From the cell containing the given text, extract its center point as (X, Y) coordinate. 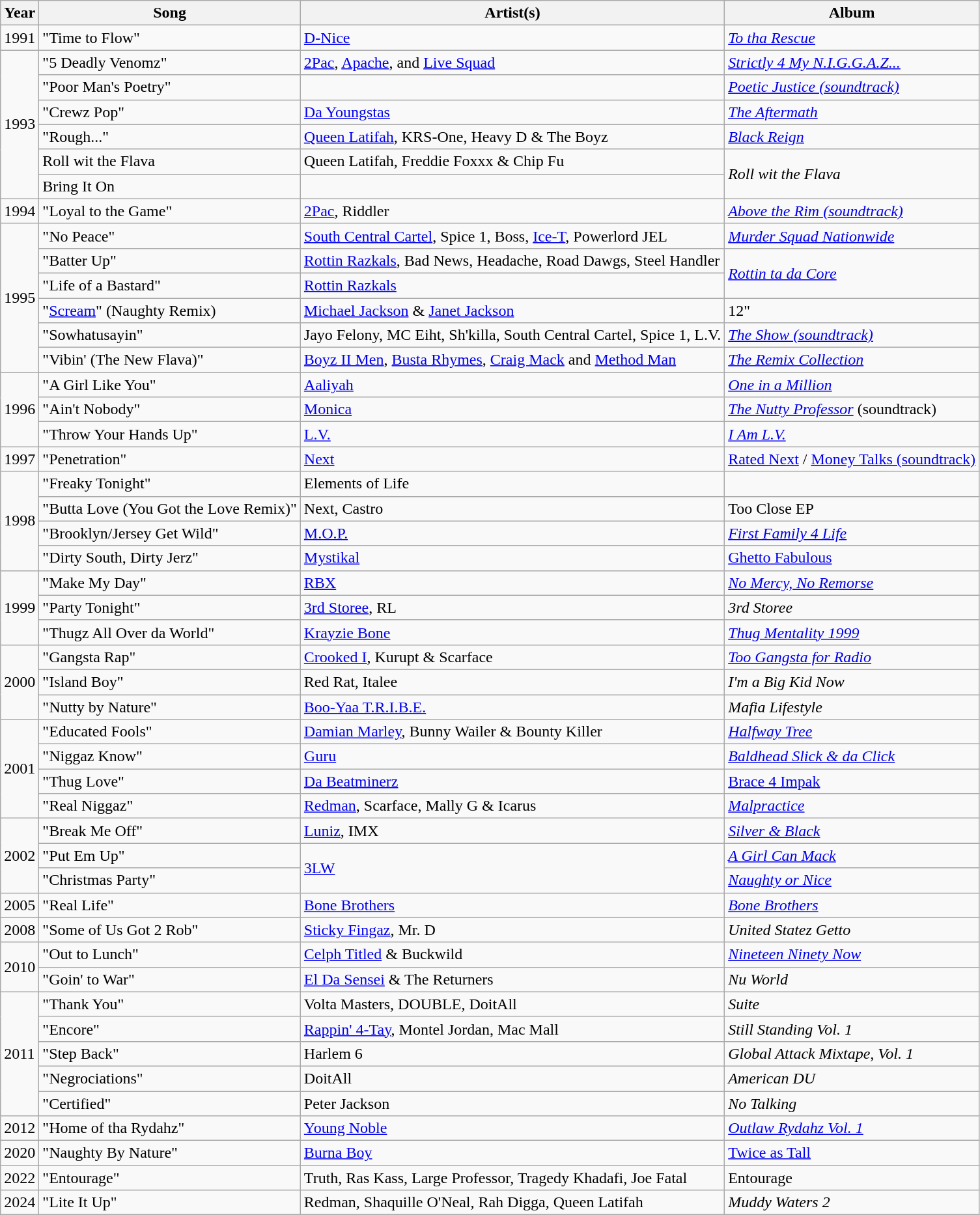
Truth, Ras Kass, Large Professor, Tragedy Khadafi, Joe Fatal (512, 1178)
The Nutty Professor (soundtrack) (852, 410)
"Brooklyn/Jersey Get Wild" (170, 533)
One in a Million (852, 385)
"Butta Love (You Got the Love Remix)" (170, 509)
Rottin Razkals, Bad News, Headache, Road Dawgs, Steel Handler (512, 260)
1994 (20, 211)
"Christmas Party" (170, 880)
M.O.P. (512, 533)
Still Standing Vol. 1 (852, 1029)
Crooked I, Kurupt & Scarface (512, 657)
"Penetration" (170, 459)
Mafia Lifestyle (852, 706)
"Batter Up" (170, 260)
"No Peace" (170, 236)
"Sowhatusayin" (170, 335)
Aaliyah (512, 385)
El Da Sensei & The Returners (512, 979)
Suite (852, 1004)
"Break Me Off" (170, 831)
The Remix Collection (852, 360)
"Freaky Tonight" (170, 484)
L.V. (512, 434)
Halfway Tree (852, 732)
Queen Latifah, Freddie Foxxx & Chip Fu (512, 161)
I'm a Big Kid Now (852, 682)
1991 (20, 38)
Rottin ta da Core (852, 273)
"Rough..." (170, 137)
Nu World (852, 979)
"Thank You" (170, 1004)
"Lite It Up" (170, 1203)
"Out to Lunch" (170, 955)
1999 (20, 607)
Young Noble (512, 1128)
"Educated Fools" (170, 732)
2020 (20, 1153)
Michael Jackson & Janet Jackson (512, 311)
Bring It On (170, 186)
"Put Em Up" (170, 856)
DoitAll (512, 1078)
"A Girl Like You" (170, 385)
Elements of Life (512, 484)
"Goin' to War" (170, 979)
Artist(s) (512, 13)
Boyz II Men, Busta Rhymes, Craig Mack and Method Man (512, 360)
Too Gangsta for Radio (852, 657)
"Make My Day" (170, 583)
"Gangsta Rap" (170, 657)
Luniz, IMX (512, 831)
To tha Rescue (852, 38)
"Throw Your Hands Up" (170, 434)
"Certified" (170, 1104)
Boo-Yaa T.R.I.B.E. (512, 706)
2008 (20, 930)
2022 (20, 1178)
Ghetto Fabulous (852, 558)
Naughty or Nice (852, 880)
No Talking (852, 1104)
"Real Life" (170, 905)
Black Reign (852, 137)
"Party Tonight" (170, 607)
2Pac, Apache, and Live Squad (512, 63)
"Some of Us Got 2 Rob" (170, 930)
1995 (20, 298)
"Entourage" (170, 1178)
"Vibin' (The New Flava)" (170, 360)
Nineteen Ninety Now (852, 955)
Monica (512, 410)
Album (852, 13)
I Am L.V. (852, 434)
2011 (20, 1054)
"Naughty By Nature" (170, 1153)
Global Attack Mixtape, Vol. 1 (852, 1054)
Krayzie Bone (512, 632)
Twice as Tall (852, 1153)
Thug Mentality 1999 (852, 632)
2012 (20, 1128)
Sticky Fingaz, Mr. D (512, 930)
South Central Cartel, Spice 1, Boss, Ice-T, Powerlord JEL (512, 236)
Brace 4 Impak (852, 781)
Outlaw Rydahz Vol. 1 (852, 1128)
"Nutty by Nature" (170, 706)
"Home of tha Rydahz" (170, 1128)
2000 (20, 682)
2005 (20, 905)
Mystikal (512, 558)
RBX (512, 583)
Jayo Felony, MC Eiht, Sh'killa, South Central Cartel, Spice 1, L.V. (512, 335)
Rappin' 4-Tay, Montel Jordan, Mac Mall (512, 1029)
2002 (20, 856)
"Ain't Nobody" (170, 410)
"Crewz Pop" (170, 112)
2010 (20, 967)
Redman, Shaquille O'Neal, Rah Digga, Queen Latifah (512, 1203)
"Time to Flow" (170, 38)
"Thugz All Over da World" (170, 632)
"Niggaz Know" (170, 757)
"Dirty South, Dirty Jerz" (170, 558)
No Mercy, No Remorse (852, 583)
Queen Latifah, KRS-One, Heavy D & The Boyz (512, 137)
"5 Deadly Venomz" (170, 63)
1997 (20, 459)
D-Nice (512, 38)
2024 (20, 1203)
3LW (512, 868)
Peter Jackson (512, 1104)
"Step Back" (170, 1054)
Entourage (852, 1178)
"Life of a Bastard" (170, 285)
Next (512, 459)
Da Beatminerz (512, 781)
The Aftermath (852, 112)
Song (170, 13)
"Thug Love" (170, 781)
Muddy Waters 2 (852, 1203)
2001 (20, 769)
Above the Rim (soundtrack) (852, 211)
"Real Niggaz" (170, 806)
Damian Marley, Bunny Wailer & Bounty Killer (512, 732)
"Scream" (Naughty Remix) (170, 311)
Poetic Justice (soundtrack) (852, 87)
Rated Next / Money Talks (soundtrack) (852, 459)
Year (20, 13)
A Girl Can Mack (852, 856)
2Pac, Riddler (512, 211)
"Negrociations" (170, 1078)
1993 (20, 124)
3rd Storee (852, 607)
Baldhead Slick & da Click (852, 757)
Celph Titled & Buckwild (512, 955)
Too Close EP (852, 509)
1996 (20, 410)
1998 (20, 521)
American DU (852, 1078)
Da Youngstas (512, 112)
Guru (512, 757)
Red Rat, Italee (512, 682)
United Statez Getto (852, 930)
Strictly 4 My N.I.G.G.A.Z... (852, 63)
Redman, Scarface, Mally G & Icarus (512, 806)
The Show (soundtrack) (852, 335)
First Family 4 Life (852, 533)
Malpractice (852, 806)
"Encore" (170, 1029)
Burna Boy (512, 1153)
"Loyal to the Game" (170, 211)
Next, Castro (512, 509)
Harlem 6 (512, 1054)
Murder Squad Nationwide (852, 236)
Silver & Black (852, 831)
3rd Storee, RL (512, 607)
Volta Masters, DOUBLE, DoitAll (512, 1004)
"Poor Man's Poetry" (170, 87)
"Island Boy" (170, 682)
Rottin Razkals (512, 285)
12" (852, 311)
